Pinpoint the cell where the given text exists, returning its [x, y] midpoint coordinate. 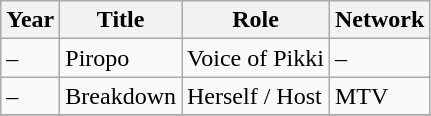
Year [30, 20]
Role [256, 20]
Breakdown [121, 96]
MTV [379, 96]
Herself / Host [256, 96]
Title [121, 20]
Piropo [121, 58]
Network [379, 20]
Voice of Pikki [256, 58]
